Extract the (x, y) coordinate from the center of the cell holding the provided text.  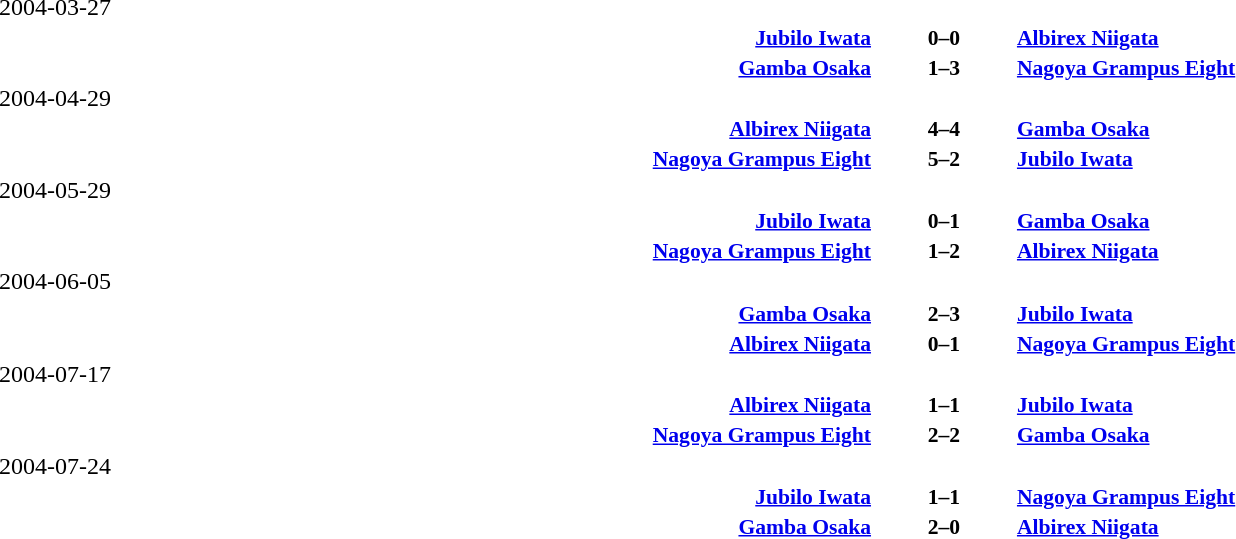
4–4 (944, 129)
1–3 (944, 68)
2–2 (944, 435)
2–3 (944, 314)
1–2 (944, 250)
5–2 (944, 159)
0–0 (944, 38)
